Determine the [x, y] coordinate at the center of the cell enclosing the given text.  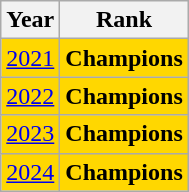
2021 [30, 58]
Rank [124, 20]
2022 [30, 96]
2023 [30, 134]
Year [30, 20]
2024 [30, 172]
